Provide the [X, Y] coordinate of the cell's center where the given text is located.  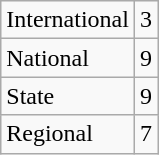
7 [146, 134]
3 [146, 20]
National [68, 58]
International [68, 20]
Regional [68, 134]
State [68, 96]
